Provide the [x, y] coordinate of the cell's center where the given text is located.  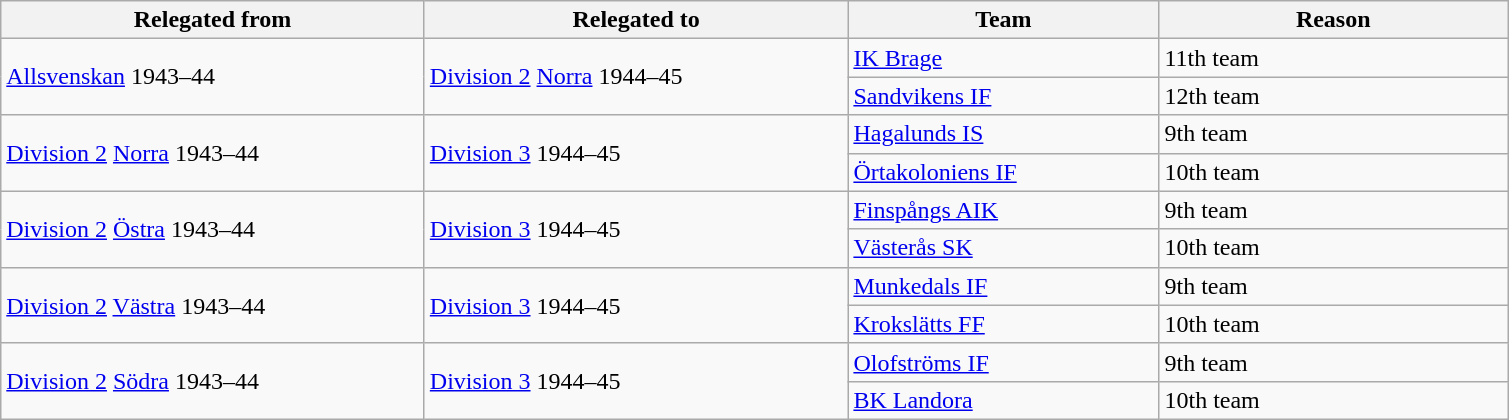
Västerås SK [1004, 248]
Division 2 Västra 1943–44 [213, 305]
Munkedals IF [1004, 286]
Relegated from [213, 20]
Sandvikens IF [1004, 96]
Division 2 Norra 1943–44 [213, 153]
BK Landora [1004, 400]
Allsvenskan 1943–44 [213, 77]
Reason [1334, 20]
Hagalunds IS [1004, 134]
Krokslätts FF [1004, 324]
11th team [1334, 58]
Relegated to [636, 20]
Olofströms IF [1004, 362]
Division 2 Norra 1944–45 [636, 77]
Division 2 Södra 1943–44 [213, 381]
IK Brage [1004, 58]
Division 2 Östra 1943–44 [213, 229]
12th team [1334, 96]
Team [1004, 20]
Örtakoloniens IF [1004, 172]
Finspångs AIK [1004, 210]
